Extract the [x, y] coordinate from the center of the cell holding the provided text.  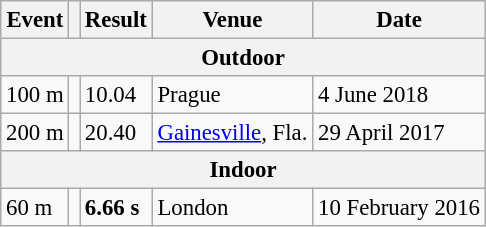
10.04 [116, 95]
6.66 s [116, 208]
Date [400, 20]
29 April 2017 [400, 133]
Result [116, 20]
Gainesville, Fla. [232, 133]
Outdoor [244, 58]
10 February 2016 [400, 208]
London [232, 208]
20.40 [116, 133]
60 m [35, 208]
Prague [232, 95]
200 m [35, 133]
Event [35, 20]
Venue [232, 20]
4 June 2018 [400, 95]
100 m [35, 95]
Indoor [244, 170]
